Search for the cell housing the specified text and yield its (x, y) center coordinate. 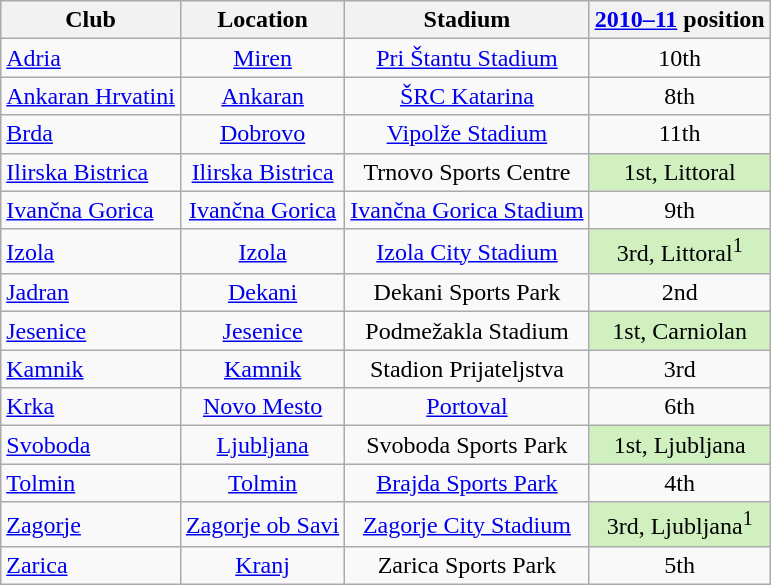
Dekani Sports Park (467, 293)
9th (680, 210)
Portoval (467, 407)
Novo Mesto (262, 407)
Krka (91, 407)
Zagorje City Stadium (467, 524)
2010–11 position (680, 20)
Zagorje (91, 524)
Brajda Sports Park (467, 483)
Zagorje ob Savi (262, 524)
Miren (262, 58)
5th (680, 566)
Svoboda Sports Park (467, 445)
Izola City Stadium (467, 252)
Trnovo Sports Centre (467, 172)
Club (91, 20)
11th (680, 134)
Pri Štantu Stadium (467, 58)
Podmežakla Stadium (467, 331)
1st, Littoral (680, 172)
Dekani (262, 293)
1st, Carniolan (680, 331)
Ljubljana (262, 445)
Ankaran (262, 96)
2nd (680, 293)
6th (680, 407)
Ankaran Hrvatini (91, 96)
Stadium (467, 20)
Zarica (91, 566)
Vipolže Stadium (467, 134)
3rd, Littoral1 (680, 252)
Dobrovo (262, 134)
ŠRC Katarina (467, 96)
Ivančna Gorica Stadium (467, 210)
3rd, Ljubljana1 (680, 524)
1st, Ljubljana (680, 445)
Jadran (91, 293)
Adria (91, 58)
8th (680, 96)
Stadion Prijateljstva (467, 369)
Location (262, 20)
10th (680, 58)
Kranj (262, 566)
Brda (91, 134)
Svoboda (91, 445)
Zarica Sports Park (467, 566)
3rd (680, 369)
4th (680, 483)
